Detect which cell encompasses the target text, then output its [X, Y] center coordinate. 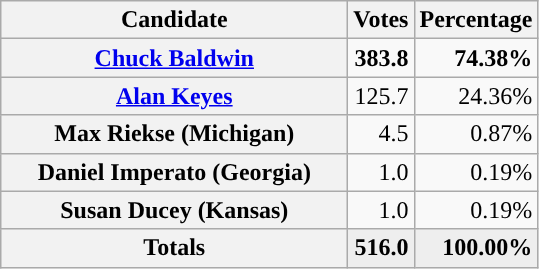
Votes [381, 20]
Candidate [174, 20]
74.38% [476, 58]
Daniel Imperato (Georgia) [174, 172]
Max Riekse (Michigan) [174, 134]
4.5 [381, 134]
516.0 [381, 248]
Totals [174, 248]
Chuck Baldwin [174, 58]
0.87% [476, 134]
100.00% [476, 248]
Percentage [476, 20]
125.7 [381, 96]
383.8 [381, 58]
24.36% [476, 96]
Alan Keyes [174, 96]
Susan Ducey (Kansas) [174, 210]
